Locate the cell with the specified text and output its (x, y) center coordinate. 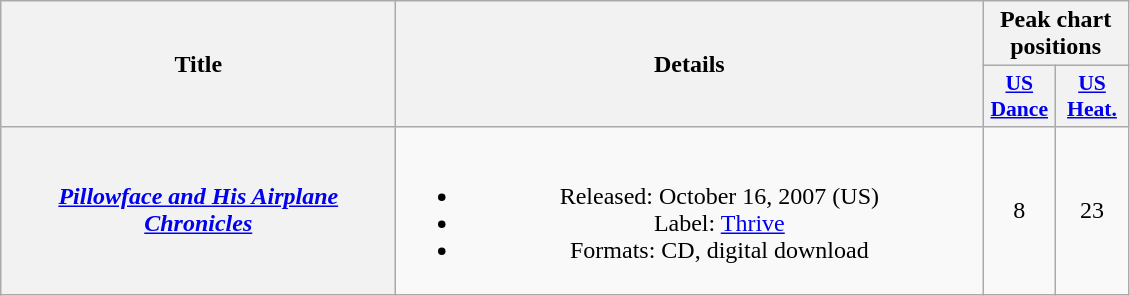
8 (1020, 210)
USDance (1020, 96)
Title (198, 64)
Pillowface and His Airplane Chronicles (198, 210)
USHeat. (1092, 96)
23 (1092, 210)
Details (690, 64)
Released: October 16, 2007 (US)Label: ThriveFormats: CD, digital download (690, 210)
Peak chart positions (1056, 34)
